Return [x, y] of the center of cell containing provided text 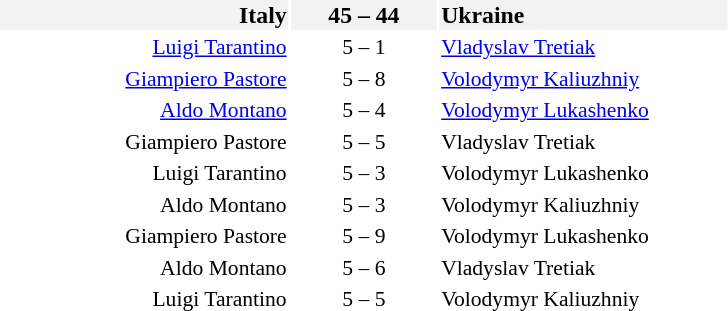
5 – 6 [364, 268]
Ukraine [584, 15]
45 – 44 [364, 15]
Italy [144, 15]
5 – 1 [364, 47]
5 – 8 [364, 78]
5 – 9 [364, 236]
5 – 4 [364, 110]
5 – 5 [364, 142]
